Output the (x, y) coordinate of the center of the cell containing the given text.  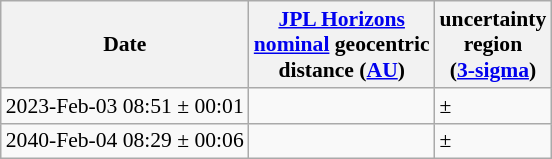
uncertaintyregion(3-sigma) (494, 44)
Date (125, 44)
2023-Feb-03 08:51 ± 00:01 (125, 106)
JPL Horizonsnominal geocentricdistance (AU) (342, 44)
2040-Feb-04 08:29 ± 00:06 (125, 141)
